For the text-containing cell, return its midpoint in (X, Y) coordinate format. 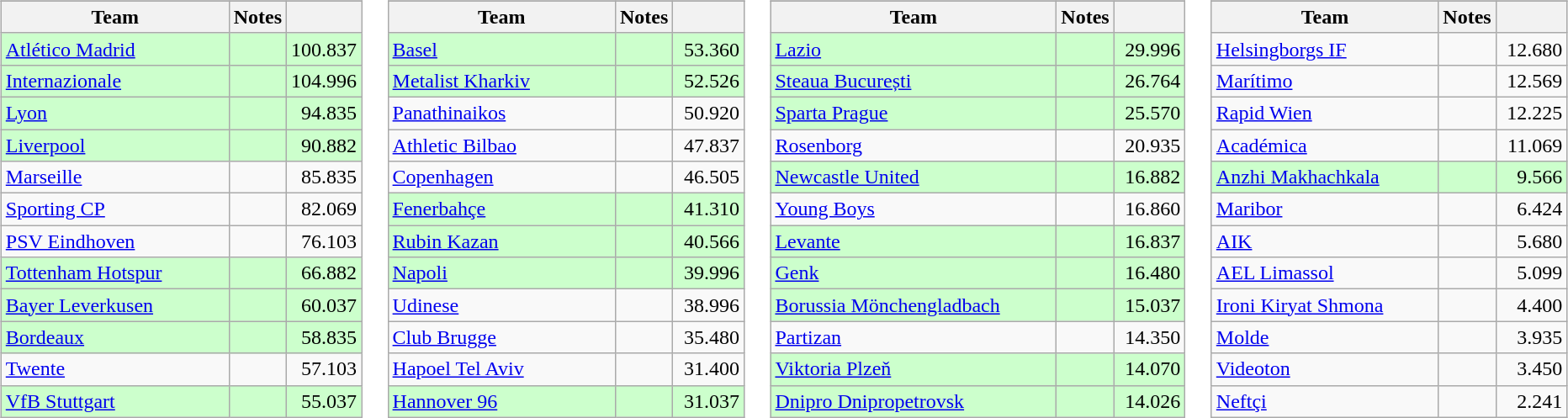
Internazionale (114, 81)
14.026 (1149, 401)
5.680 (1531, 241)
16.860 (1149, 209)
26.764 (1149, 81)
76.103 (325, 241)
Sparta Prague (914, 113)
3.935 (1531, 337)
Bayer Leverkusen (114, 305)
Borussia Mönchengladbach (914, 305)
Club Brugge (501, 337)
90.882 (325, 146)
46.505 (708, 177)
Rapid Wien (1325, 113)
Sporting CP (114, 209)
58.835 (325, 337)
Tottenham Hotspur (114, 273)
Twente (114, 369)
25.570 (1149, 113)
53.360 (708, 49)
AIK (1325, 241)
47.837 (708, 146)
35.480 (708, 337)
12.680 (1531, 49)
Athletic Bilbao (501, 146)
20.935 (1149, 146)
100.837 (325, 49)
16.882 (1149, 177)
Helsingborgs IF (1325, 49)
Newcastle United (914, 177)
12.569 (1531, 81)
Genk (914, 273)
4.400 (1531, 305)
29.996 (1149, 49)
Marítimo (1325, 81)
31.037 (708, 401)
50.920 (708, 113)
11.069 (1531, 146)
39.996 (708, 273)
Hannover 96 (501, 401)
9.566 (1531, 177)
Bordeaux (114, 337)
5.099 (1531, 273)
Rubin Kazan (501, 241)
38.996 (708, 305)
Napoli (501, 273)
Copenhagen (501, 177)
Udinese (501, 305)
16.480 (1149, 273)
104.996 (325, 81)
15.037 (1149, 305)
Partizan (914, 337)
60.037 (325, 305)
Neftçi (1325, 401)
Atlético Madrid (114, 49)
Molde (1325, 337)
16.837 (1149, 241)
Fenerbahçe (501, 209)
52.526 (708, 81)
31.400 (708, 369)
Ironi Kiryat Shmona (1325, 305)
Levante (914, 241)
40.566 (708, 241)
Marseille (114, 177)
66.882 (325, 273)
Lyon (114, 113)
41.310 (708, 209)
6.424 (1531, 209)
85.835 (325, 177)
Young Boys (914, 209)
Viktoria Plzeň (914, 369)
Basel (501, 49)
Lazio (914, 49)
14.350 (1149, 337)
82.069 (325, 209)
Anzhi Makhachkala (1325, 177)
Metalist Kharkiv (501, 81)
Panathinaikos (501, 113)
57.103 (325, 369)
VfB Stuttgart (114, 401)
3.450 (1531, 369)
Steaua București (914, 81)
Liverpool (114, 146)
Videoton (1325, 369)
Maribor (1325, 209)
Dnipro Dnipropetrovsk (914, 401)
Rosenborg (914, 146)
Académica (1325, 146)
14.070 (1149, 369)
Hapoel Tel Aviv (501, 369)
2.241 (1531, 401)
PSV Eindhoven (114, 241)
12.225 (1531, 113)
AEL Limassol (1325, 273)
55.037 (325, 401)
94.835 (325, 113)
